Capture the cell that displays the provided text and extract its [X, Y] central coordinate. 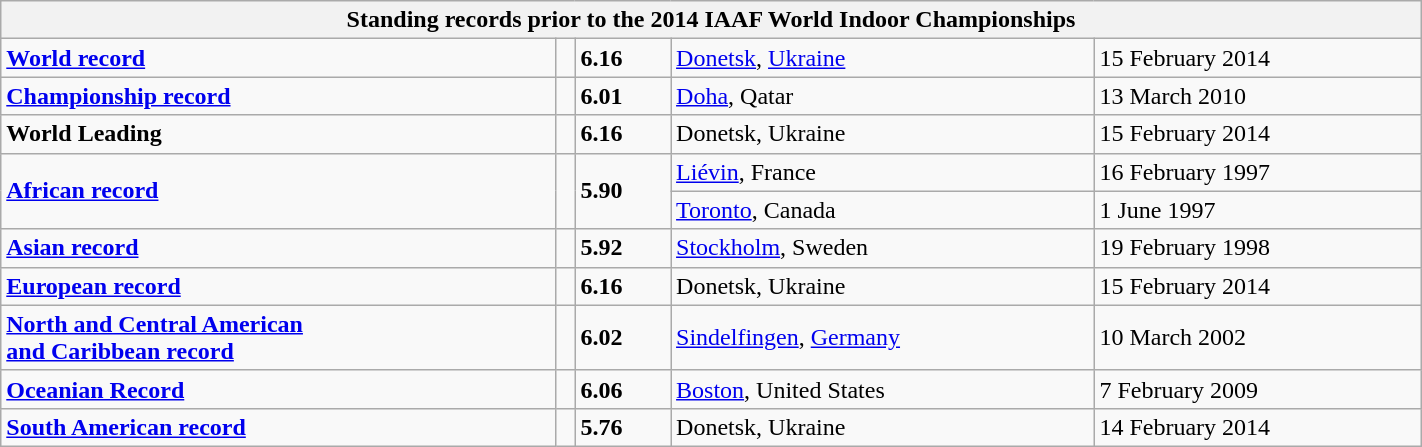
5.90 [623, 191]
North and Central American and Caribbean record [278, 338]
World Leading [278, 134]
European record [278, 286]
19 February 1998 [1258, 248]
Boston, United States [882, 389]
Sindelfingen, Germany [882, 338]
Liévin, France [882, 172]
Stockholm, Sweden [882, 248]
World record [278, 58]
1 June 1997 [1258, 210]
South American record [278, 427]
Doha, Qatar [882, 96]
16 February 1997 [1258, 172]
6.01 [623, 96]
10 March 2002 [1258, 338]
Toronto, Canada [882, 210]
13 March 2010 [1258, 96]
14 February 2014 [1258, 427]
5.76 [623, 427]
Asian record [278, 248]
6.06 [623, 389]
Championship record [278, 96]
5.92 [623, 248]
African record [278, 191]
6.02 [623, 338]
Oceanian Record [278, 389]
7 February 2009 [1258, 389]
Standing records prior to the 2014 IAAF World Indoor Championships [711, 20]
